Search for the cell housing the specified text and yield its (x, y) center coordinate. 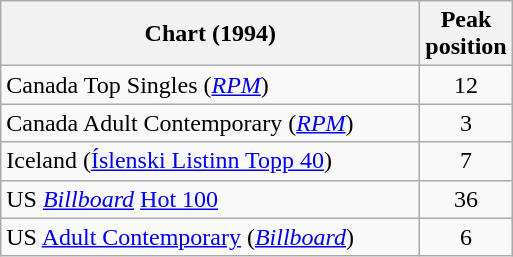
Canada Top Singles (RPM) (210, 85)
US Adult Contemporary (Billboard) (210, 237)
Iceland (Íslenski Listinn Topp 40) (210, 161)
US Billboard Hot 100 (210, 199)
3 (466, 123)
6 (466, 237)
12 (466, 85)
7 (466, 161)
Canada Adult Contemporary (RPM) (210, 123)
Peakposition (466, 34)
Chart (1994) (210, 34)
36 (466, 199)
